Pinpoint the cell where the given text exists, returning its (x, y) midpoint coordinate. 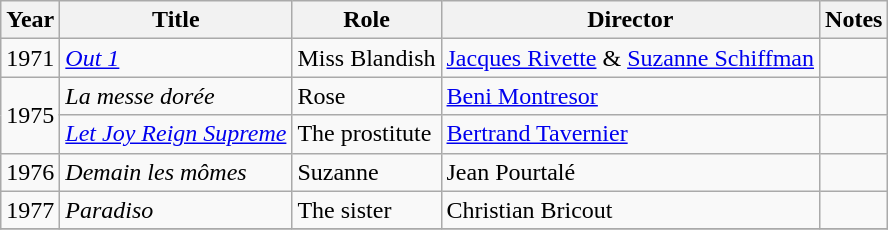
Year (30, 20)
1971 (30, 58)
Rose (366, 96)
Miss Blandish (366, 58)
Demain les mômes (176, 172)
Christian Bricout (630, 210)
Role (366, 20)
1976 (30, 172)
Let Joy Reign Supreme (176, 134)
Director (630, 20)
Suzanne (366, 172)
Jean Pourtalé (630, 172)
The prostitute (366, 134)
Jacques Rivette & Suzanne Schiffman (630, 58)
Paradiso (176, 210)
Beni Montresor (630, 96)
La messe dorée (176, 96)
Bertrand Tavernier (630, 134)
Notes (854, 20)
Out 1 (176, 58)
The sister (366, 210)
Title (176, 20)
1975 (30, 115)
1977 (30, 210)
